Determine the (x, y) coordinate at the center of the cell enclosing the given text.  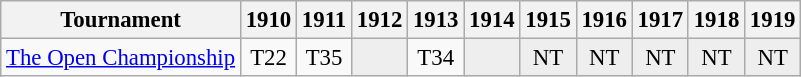
1915 (548, 20)
1916 (604, 20)
T35 (324, 58)
1919 (773, 20)
1917 (660, 20)
T34 (436, 58)
1918 (716, 20)
1912 (379, 20)
T22 (268, 58)
1910 (268, 20)
The Open Championship (121, 58)
Tournament (121, 20)
1911 (324, 20)
1913 (436, 20)
1914 (492, 20)
